Provide the (x, y) coordinate of the cell's center where the given text is located.  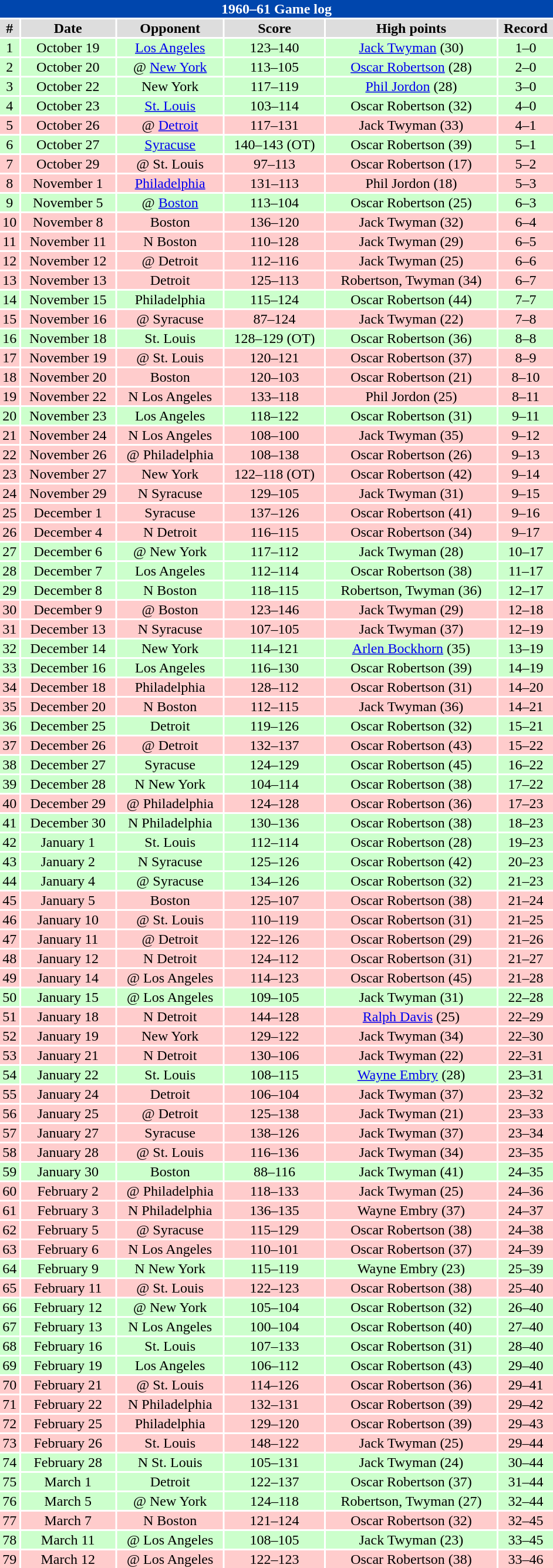
63 (9, 1249)
1960–61 Game log (276, 9)
118–133 (275, 1191)
17–22 (526, 784)
23–35 (526, 1152)
49 (9, 978)
45 (9, 900)
December 20 (68, 706)
44 (9, 881)
Jack Twyman (35) (411, 435)
Robertson, Twyman (36) (411, 590)
Phil Jordon (18) (411, 183)
7 (9, 164)
Wayne Embry (23) (411, 1268)
105–131 (275, 1462)
January 30 (68, 1172)
February 5 (68, 1230)
November 20 (68, 377)
9–11 (526, 416)
106–104 (275, 1094)
8 (9, 183)
4–1 (526, 125)
November 19 (68, 358)
Jack Twyman (28) (411, 551)
December 13 (68, 629)
9–15 (526, 493)
133–118 (275, 396)
Oscar Robertson (40) (411, 1327)
Ralph Davis (25) (411, 1017)
100–104 (275, 1327)
17 (9, 358)
38 (9, 765)
8–11 (526, 396)
Robertson, Twyman (27) (411, 1501)
28–40 (526, 1346)
29–44 (526, 1443)
32–44 (526, 1501)
112–116 (275, 261)
117–112 (275, 551)
Jack Twyman (36) (411, 706)
34 (9, 687)
January 21 (68, 1055)
Jack Twyman (23) (411, 1540)
103–114 (275, 106)
26 (9, 532)
5–1 (526, 144)
74 (9, 1462)
77 (9, 1520)
21–24 (526, 900)
Jack Twyman (21) (411, 1113)
December 8 (68, 590)
Jack Twyman (33) (411, 125)
January 22 (68, 1075)
9–13 (526, 455)
36 (9, 726)
6–6 (526, 261)
33–46 (526, 1559)
November 24 (68, 435)
108–100 (275, 435)
Jack Twyman (41) (411, 1172)
30 (9, 610)
February 16 (68, 1346)
November 11 (68, 241)
Jack Twyman (32) (411, 222)
December 29 (68, 803)
December 27 (68, 765)
124–129 (275, 765)
35 (9, 706)
10–17 (526, 551)
23–32 (526, 1094)
125–113 (275, 280)
21–26 (526, 939)
129–122 (275, 1036)
23–33 (526, 1113)
February 2 (68, 1191)
December 9 (68, 610)
128–112 (275, 687)
15–21 (526, 726)
18 (9, 377)
122–118 (OT) (275, 474)
1–0 (526, 48)
43 (9, 862)
107–133 (275, 1346)
136–120 (275, 222)
66 (9, 1307)
October 20 (68, 67)
12 (9, 261)
108–105 (275, 1540)
9–17 (526, 532)
6–3 (526, 203)
132–137 (275, 745)
8–10 (526, 377)
# (9, 28)
73 (9, 1443)
January 24 (68, 1094)
29–40 (526, 1365)
75 (9, 1482)
29–41 (526, 1385)
115–129 (275, 1230)
14–20 (526, 687)
125–126 (275, 862)
29–43 (526, 1424)
112–115 (275, 706)
47 (9, 939)
22–29 (526, 1017)
48 (9, 958)
December 1 (68, 513)
Record (526, 28)
88–116 (275, 1172)
70 (9, 1385)
3–0 (526, 86)
117–131 (275, 125)
1 (9, 48)
Jack Twyman (30) (411, 48)
61 (9, 1210)
25–40 (526, 1288)
Phil Jordon (28) (411, 86)
November 23 (68, 416)
December 16 (68, 668)
January 2 (68, 862)
October 27 (68, 144)
116–115 (275, 532)
18–23 (526, 823)
27 (9, 551)
January 1 (68, 842)
130–136 (275, 823)
October 23 (68, 106)
32 (9, 648)
December 14 (68, 648)
November 22 (68, 396)
March 7 (68, 1520)
118–115 (275, 590)
November 27 (68, 474)
November 29 (68, 493)
114–121 (275, 648)
16 (9, 338)
138–126 (275, 1133)
December 7 (68, 571)
87–124 (275, 319)
November 26 (68, 455)
February 9 (68, 1268)
76 (9, 1501)
6–5 (526, 241)
February 3 (68, 1210)
11–17 (526, 571)
132–131 (275, 1404)
46 (9, 920)
4 (9, 106)
129–105 (275, 493)
124–128 (275, 803)
53 (9, 1055)
122–126 (275, 939)
67 (9, 1327)
123–146 (275, 610)
52 (9, 1036)
110–128 (275, 241)
November 18 (68, 338)
January 5 (68, 900)
13–19 (526, 648)
February 12 (68, 1307)
January 15 (68, 997)
5 (9, 125)
November 15 (68, 300)
29 (9, 590)
79 (9, 1559)
Opponent (170, 28)
114–126 (275, 1385)
28 (9, 571)
134–126 (275, 881)
Oscar Robertson (25) (411, 203)
6 (9, 144)
21–28 (526, 978)
January 18 (68, 1017)
6–7 (526, 280)
November 13 (68, 280)
January 25 (68, 1113)
125–107 (275, 900)
22–28 (526, 997)
64 (9, 1268)
Oscar Robertson (34) (411, 532)
21–25 (526, 920)
41 (9, 823)
23 (9, 474)
144–128 (275, 1017)
December 18 (68, 687)
136–135 (275, 1210)
117–119 (275, 86)
130–106 (275, 1055)
113–104 (275, 203)
12–17 (526, 590)
124–112 (275, 958)
105–104 (275, 1307)
116–130 (275, 668)
7–8 (526, 319)
Robertson, Twyman (34) (411, 280)
November 5 (68, 203)
19–23 (526, 842)
10 (9, 222)
11 (9, 241)
January 12 (68, 958)
February 11 (68, 1288)
14 (9, 300)
Wayne Embry (28) (411, 1075)
8–8 (526, 338)
33 (9, 668)
24–38 (526, 1230)
November 1 (68, 183)
November 12 (68, 261)
5–2 (526, 164)
33–45 (526, 1540)
February 22 (68, 1404)
20 (9, 416)
December 30 (68, 823)
9–14 (526, 474)
February 21 (68, 1385)
Wayne Embry (37) (411, 1210)
37 (9, 745)
71 (9, 1404)
108–138 (275, 455)
128–129 (OT) (275, 338)
60 (9, 1191)
122–137 (275, 1482)
17–23 (526, 803)
107–105 (275, 629)
9–16 (526, 513)
2 (9, 67)
58 (9, 1152)
54 (9, 1075)
140–143 (OT) (275, 144)
68 (9, 1346)
57 (9, 1133)
February 25 (68, 1424)
4–0 (526, 106)
27–40 (526, 1327)
32–45 (526, 1520)
116–136 (275, 1152)
October 19 (68, 48)
October 29 (68, 164)
125–138 (275, 1113)
120–121 (275, 358)
February 28 (68, 1462)
22 (9, 455)
Phil Jordon (25) (411, 396)
21–27 (526, 958)
25–39 (526, 1268)
January 19 (68, 1036)
Score (275, 28)
Oscar Robertson (21) (411, 377)
7–7 (526, 300)
69 (9, 1365)
Oscar Robertson (41) (411, 513)
24 (9, 493)
106–112 (275, 1365)
N St. Louis (170, 1462)
February 13 (68, 1327)
50 (9, 997)
December 28 (68, 784)
January 10 (68, 920)
25 (9, 513)
16–22 (526, 765)
55 (9, 1094)
13 (9, 280)
129–120 (275, 1424)
Jack Twyman (24) (411, 1462)
62 (9, 1230)
November 16 (68, 319)
39 (9, 784)
January 14 (68, 978)
24–35 (526, 1172)
19 (9, 396)
31–44 (526, 1482)
22–31 (526, 1055)
24–37 (526, 1210)
8–9 (526, 358)
Oscar Robertson (29) (411, 939)
December 26 (68, 745)
22–30 (526, 1036)
2–0 (526, 67)
23–31 (526, 1075)
9–12 (526, 435)
26–40 (526, 1307)
65 (9, 1288)
78 (9, 1540)
November 8 (68, 222)
72 (9, 1424)
March 1 (68, 1482)
5–3 (526, 183)
3 (9, 86)
109–105 (275, 997)
January 27 (68, 1133)
114–123 (275, 978)
December 25 (68, 726)
February 19 (68, 1365)
9 (9, 203)
51 (9, 1017)
119–126 (275, 726)
October 26 (68, 125)
24–39 (526, 1249)
104–114 (275, 784)
14–19 (526, 668)
56 (9, 1113)
15–22 (526, 745)
January 4 (68, 881)
108–115 (275, 1075)
6–4 (526, 222)
29–42 (526, 1404)
Oscar Robertson (26) (411, 455)
March 12 (68, 1559)
12–18 (526, 610)
12–19 (526, 629)
March 11 (68, 1540)
42 (9, 842)
15 (9, 319)
115–124 (275, 300)
Oscar Robertson (17) (411, 164)
20–23 (526, 862)
148–122 (275, 1443)
120–103 (275, 377)
24–36 (526, 1191)
121–124 (275, 1520)
113–105 (275, 67)
110–119 (275, 920)
137–126 (275, 513)
Oscar Robertson (44) (411, 300)
118–122 (275, 416)
October 22 (68, 86)
30–44 (526, 1462)
59 (9, 1172)
December 6 (68, 551)
23–34 (526, 1133)
31 (9, 629)
January 28 (68, 1152)
123–140 (275, 48)
February 26 (68, 1443)
March 5 (68, 1501)
High points (411, 28)
21 (9, 435)
97–113 (275, 164)
40 (9, 803)
January 11 (68, 939)
110–101 (275, 1249)
February 6 (68, 1249)
131–113 (275, 183)
Arlen Bockhorn (35) (411, 648)
124–118 (275, 1501)
Date (68, 28)
21–23 (526, 881)
115–119 (275, 1268)
December 4 (68, 532)
14–21 (526, 706)
